Output the [X, Y] coordinate of the center of the cell containing the given text.  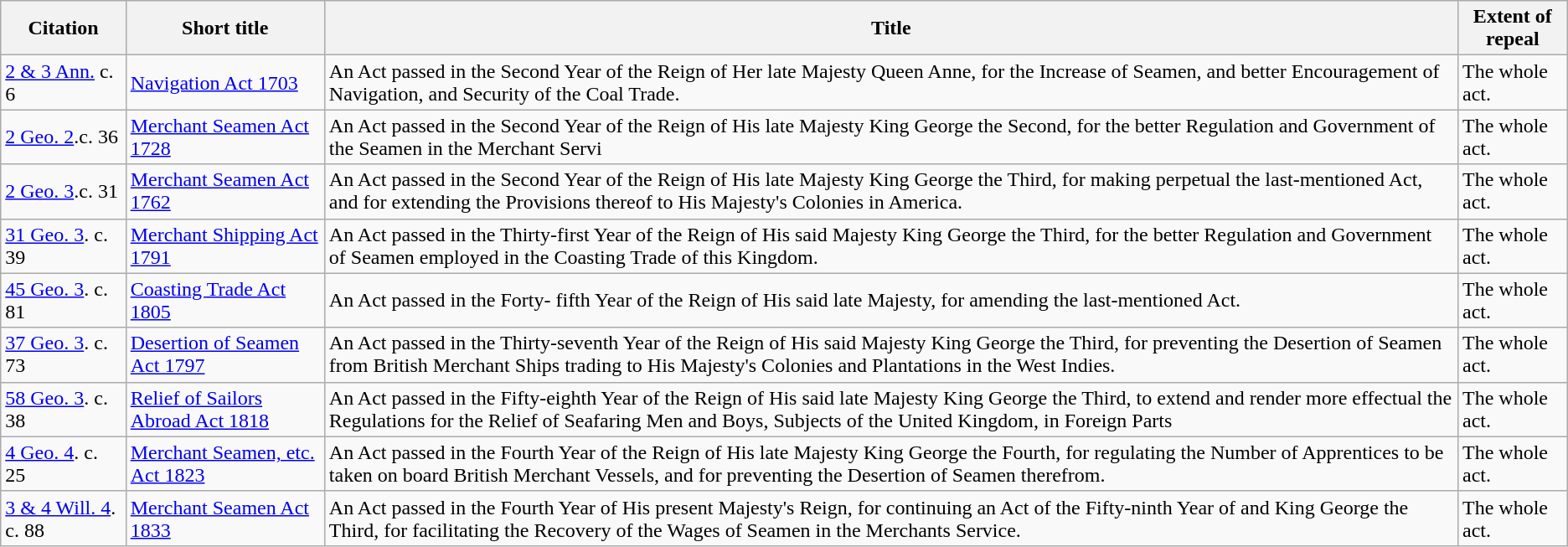
Navigation Act 1703 [224, 82]
37 Geo. 3. c. 73 [64, 355]
45 Geo. 3. c. 81 [64, 300]
3 & 4 Will. 4. c. 88 [64, 518]
Citation [64, 28]
Extent of repeal [1513, 28]
An Act passed in the Forty- fifth Year of the Reign of His said late Majesty, for amending the last-mentioned Act. [891, 300]
31 Geo. 3. c. 39 [64, 246]
Merchant Seamen Act 1728 [224, 137]
2 Geo. 3.c. 31 [64, 191]
Merchant Seamen Act 1833 [224, 518]
Merchant Shipping Act 1791 [224, 246]
Title [891, 28]
2 & 3 Ann. c. 6 [64, 82]
58 Geo. 3. c. 38 [64, 409]
4 Geo. 4. c. 25 [64, 464]
Short title [224, 28]
Merchant Seamen, etc. Act 1823 [224, 464]
Desertion of Seamen Act 1797 [224, 355]
2 Geo. 2.c. 36 [64, 137]
Coasting Trade Act 1805 [224, 300]
Relief of Sailors Abroad Act 1818 [224, 409]
Merchant Seamen Act 1762 [224, 191]
